From the cell containing the given text, extract its center point as (X, Y) coordinate. 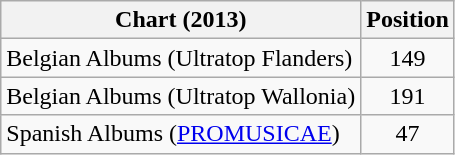
Spanish Albums (PROMUSICAE) (181, 134)
Belgian Albums (Ultratop Flanders) (181, 58)
191 (408, 96)
149 (408, 58)
Chart (2013) (181, 20)
Belgian Albums (Ultratop Wallonia) (181, 96)
47 (408, 134)
Position (408, 20)
